Locate the cell with the specified text and output its [X, Y] center coordinate. 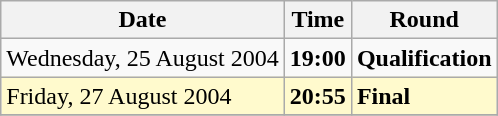
Time [318, 20]
Round [424, 20]
Friday, 27 August 2004 [143, 96]
Qualification [424, 58]
20:55 [318, 96]
Date [143, 20]
Final [424, 96]
Wednesday, 25 August 2004 [143, 58]
19:00 [318, 58]
